Locate the cell with the specified text and output its [X, Y] center coordinate. 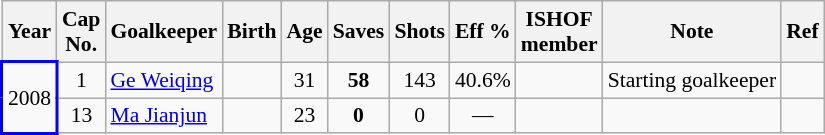
1 [82, 80]
Ge Weiqing [164, 80]
Eff % [483, 32]
Starting goalkeeper [692, 80]
31 [305, 80]
Shots [420, 32]
Goalkeeper [164, 32]
CapNo. [82, 32]
Age [305, 32]
40.6% [483, 80]
58 [359, 80]
Note [692, 32]
Ref [802, 32]
Saves [359, 32]
23 [305, 116]
Birth [252, 32]
13 [82, 116]
Year [30, 32]
— [483, 116]
143 [420, 80]
ISHOFmember [560, 32]
2008 [30, 98]
Ma Jianjun [164, 116]
